Locate the cell with the specified text and output its (x, y) center coordinate. 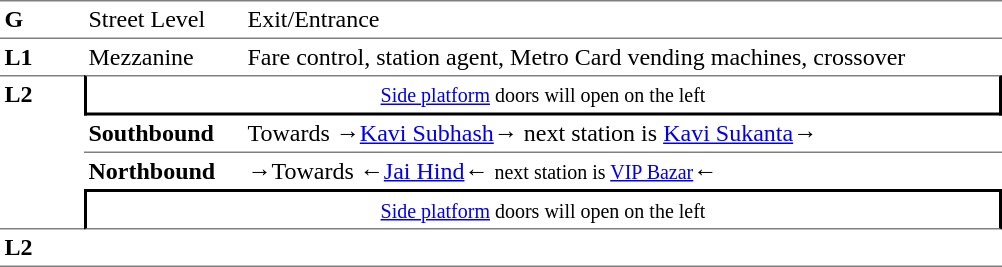
G (42, 20)
Northbound (164, 171)
L2 (42, 152)
L1 (42, 57)
Southbound (164, 135)
Fare control, station agent, Metro Card vending machines, crossover (622, 57)
Mezzanine (164, 57)
Street Level (164, 20)
Towards →Kavi Subhash→ next station is Kavi Sukanta→ (622, 135)
Exit/Entrance (622, 20)
→Towards ←Jai Hind← next station is VIP Bazar← (622, 171)
